Capture the cell that displays the provided text and extract its [x, y] central coordinate. 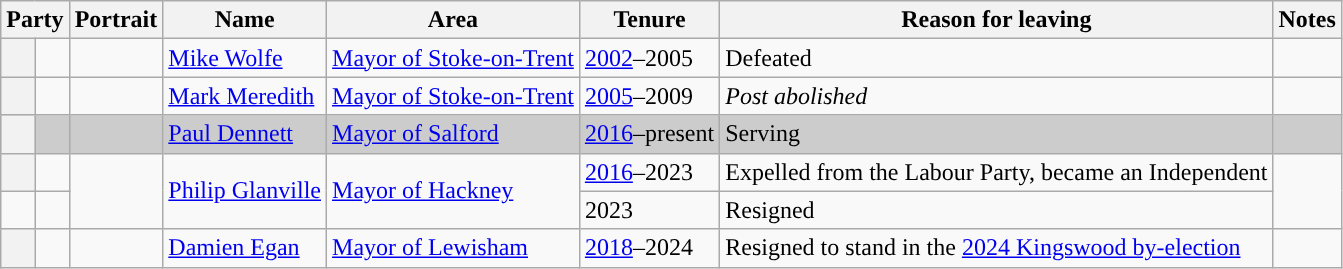
2005–2009 [649, 96]
Portrait [116, 20]
2016–present [649, 134]
Area [454, 20]
Name [245, 20]
Resigned [996, 210]
Damien Egan [245, 248]
Mayor of Salford [454, 134]
Mark Meredith [245, 96]
Resigned to stand in the 2024 Kingswood by-election [996, 248]
Post abolished [996, 96]
Philip Glanville [245, 191]
Notes [1307, 20]
Party [35, 20]
2023 [649, 210]
2018–2024 [649, 248]
Serving [996, 134]
2016–2023 [649, 172]
Mike Wolfe [245, 58]
Defeated [996, 58]
Reason for leaving [996, 20]
Mayor of Hackney [454, 191]
2002–2005 [649, 58]
Paul Dennett [245, 134]
Expelled from the Labour Party, became an Independent [996, 172]
Tenure [649, 20]
Mayor of Lewisham [454, 248]
